Return [X, Y] of the center of cell containing provided text 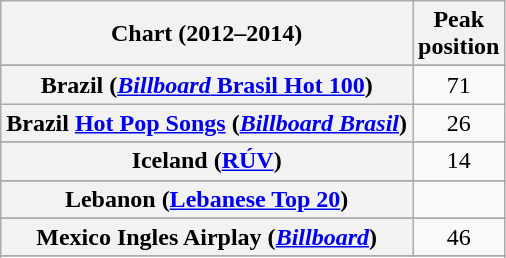
Brazil (Billboard Brasil Hot 100) [207, 85]
Peakposition [459, 34]
Mexico Ingles Airplay (Billboard) [207, 237]
46 [459, 237]
Chart (2012–2014) [207, 34]
Iceland (RÚV) [207, 161]
26 [459, 123]
Brazil Hot Pop Songs (Billboard Brasil) [207, 123]
71 [459, 85]
14 [459, 161]
Lebanon (Lebanese Top 20) [207, 199]
